Return [X, Y] of the center of cell containing provided text 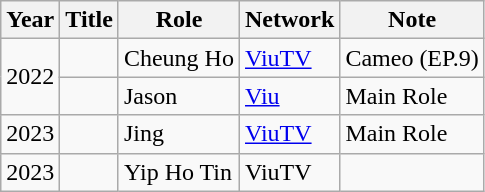
Cheung Ho [178, 58]
Jing [178, 134]
Title [90, 20]
Viu [289, 96]
2022 [30, 77]
Jason [178, 96]
Yip Ho Tin [178, 172]
Role [178, 20]
Year [30, 20]
Note [412, 20]
Network [289, 20]
Cameo (EP.9) [412, 58]
